Extract the (X, Y) coordinate from the center of the cell holding the provided text.  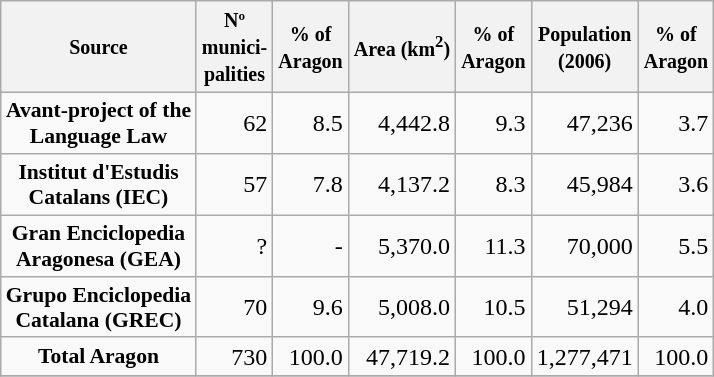
3.7 (676, 124)
4.0 (676, 306)
47,719.2 (402, 356)
45,984 (584, 184)
11.3 (494, 246)
9.6 (310, 306)
8.5 (310, 124)
? (234, 246)
51,294 (584, 306)
Area (km2) (402, 47)
Nºmunici-palities (234, 47)
47,236 (584, 124)
1,277,471 (584, 356)
Grupo EnciclopediaCatalana (GREC) (98, 306)
4,137.2 (402, 184)
5,008.0 (402, 306)
Total Aragon (98, 356)
62 (234, 124)
7.8 (310, 184)
Avant-project of theLanguage Law (98, 124)
10.5 (494, 306)
Population(2006) (584, 47)
5,370.0 (402, 246)
70,000 (584, 246)
8.3 (494, 184)
Gran EnciclopediaAragonesa (GEA) (98, 246)
4,442.8 (402, 124)
57 (234, 184)
70 (234, 306)
Institut d'EstudisCatalans (IEC) (98, 184)
Source (98, 47)
3.6 (676, 184)
5.5 (676, 246)
9.3 (494, 124)
730 (234, 356)
- (310, 246)
